Scan for the cell matching the given text and deliver its (X, Y) coordinate at center. 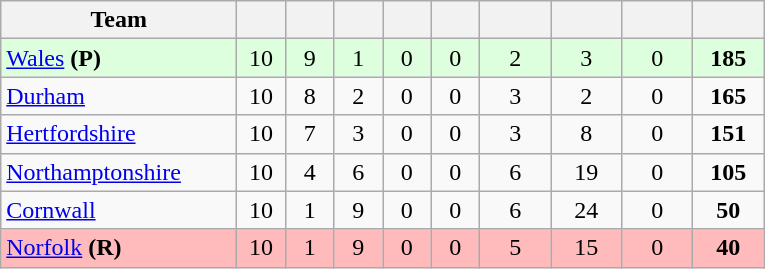
Northamptonshire (119, 172)
19 (586, 172)
Hertfordshire (119, 134)
24 (586, 210)
Norfolk (R) (119, 248)
4 (310, 172)
185 (728, 58)
5 (516, 248)
Wales (P) (119, 58)
15 (586, 248)
7 (310, 134)
Durham (119, 96)
50 (728, 210)
Team (119, 20)
40 (728, 248)
105 (728, 172)
151 (728, 134)
165 (728, 96)
Cornwall (119, 210)
